Scan for the cell matching the given text and deliver its [X, Y] coordinate at center. 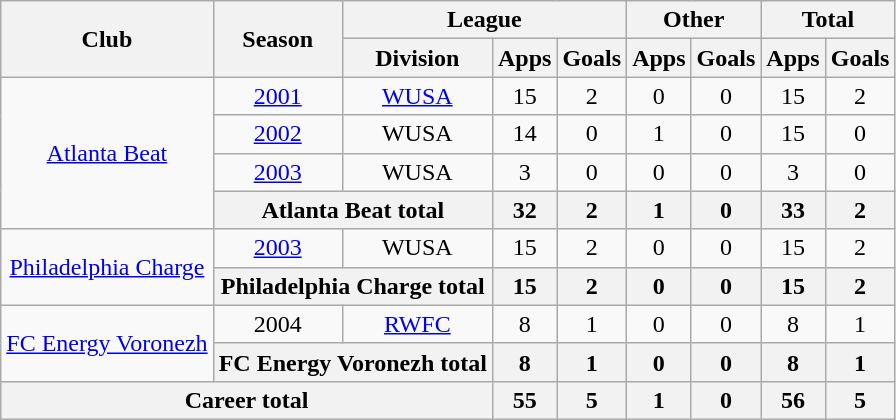
Division [417, 58]
33 [793, 210]
2002 [278, 134]
Club [107, 39]
Career total [247, 400]
FC Energy Voronezh total [352, 362]
Philadelphia Charge total [352, 286]
55 [524, 400]
56 [793, 400]
Season [278, 39]
RWFC [417, 324]
Other [694, 20]
2004 [278, 324]
League [484, 20]
Atlanta Beat total [352, 210]
FC Energy Voronezh [107, 343]
Total [828, 20]
2001 [278, 96]
32 [524, 210]
Philadelphia Charge [107, 267]
Atlanta Beat [107, 153]
14 [524, 134]
